Output the [x, y] coordinate of the center of the cell containing the given text.  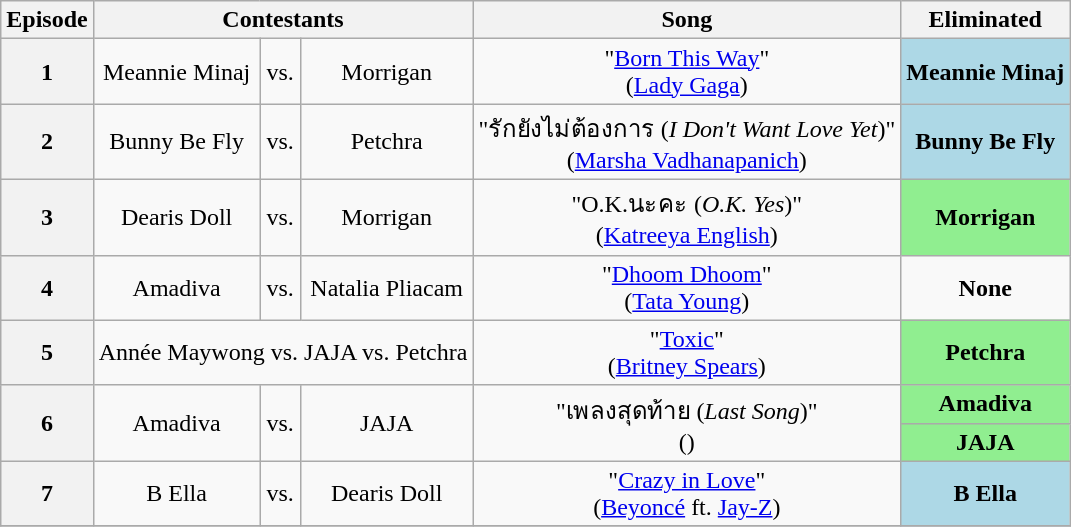
3 [47, 217]
"O.K.นะคะ (O.K. Yes)"(Katreeya English) [687, 217]
"เพลงสุดท้าย (Last Song)"() [687, 423]
"รักยังไม่ต้องการ (I Don't Want Love Yet)"(Marsha Vadhanapanich) [687, 142]
None [986, 288]
"Crazy in Love"(Beyoncé ft. Jay-Z) [687, 494]
Episode [47, 20]
"Dhoom Dhoom"(Tata Young) [687, 288]
Natalia Pliacam [386, 288]
"Toxic"(Britney Spears) [687, 352]
6 [47, 423]
Contestants [283, 20]
Song [687, 20]
4 [47, 288]
2 [47, 142]
Eliminated [986, 20]
Année Maywong vs. JAJA vs. Petchra [283, 352]
5 [47, 352]
1 [47, 72]
7 [47, 494]
"Born This Way"(Lady Gaga) [687, 72]
